Scan for the cell matching the given text and deliver its (x, y) coordinate at center. 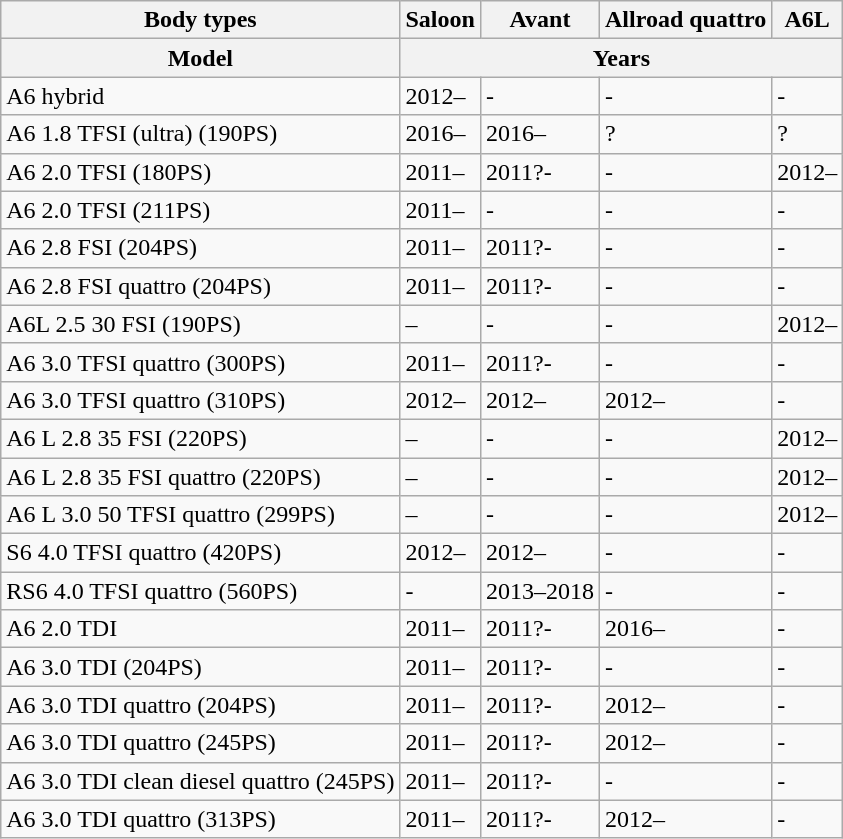
A6 3.0 TDI quattro (313PS) (200, 819)
A6 2.8 FSI quattro (204PS) (200, 286)
Years (622, 58)
Model (200, 58)
A6 2.0 TFSI (180PS) (200, 172)
A6 3.0 TDI quattro (245PS) (200, 743)
A6 L 3.0 50 TFSI quattro (299PS) (200, 515)
A6L (808, 20)
A6 3.0 TFSI quattro (300PS) (200, 362)
A6 3.0 TDI quattro (204PS) (200, 705)
A6 3.0 TFSI quattro (310PS) (200, 400)
A6 L 2.8 35 FSI (220PS) (200, 438)
Allroad quattro (685, 20)
A6 2.8 FSI (204PS) (200, 248)
A6 3.0 TDI (204PS) (200, 667)
S6 4.0 TFSI quattro (420PS) (200, 553)
RS6 4.0 TFSI quattro (560PS) (200, 591)
Avant (540, 20)
A6 2.0 TDI (200, 629)
A6 2.0 TFSI (211PS) (200, 210)
A6L 2.5 30 FSI (190PS) (200, 324)
A6 L 2.8 35 FSI quattro (220PS) (200, 477)
A6 hybrid (200, 96)
A6 3.0 TDI clean diesel quattro (245PS) (200, 781)
Body types (200, 20)
Saloon (440, 20)
A6 1.8 TFSI (ultra) (190PS) (200, 134)
2013–2018 (540, 591)
